Scan for the cell matching the given text and deliver its (x, y) coordinate at center. 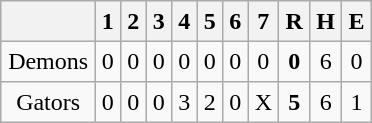
E (357, 21)
H (326, 21)
7 (264, 21)
Demons (48, 61)
Gators (48, 102)
X (264, 102)
R (294, 21)
4 (184, 21)
